Search for the cell housing the specified text and yield its [x, y] center coordinate. 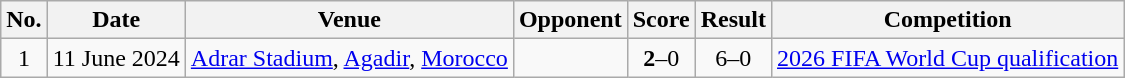
2026 FIFA World Cup qualification [948, 58]
6–0 [733, 58]
Date [116, 20]
Result [733, 20]
Score [661, 20]
Venue [349, 20]
No. [24, 20]
Competition [948, 20]
Adrar Stadium, Agadir, Morocco [349, 58]
Opponent [570, 20]
11 June 2024 [116, 58]
2–0 [661, 58]
1 [24, 58]
